Locate the cell with the specified text and output its [x, y] center coordinate. 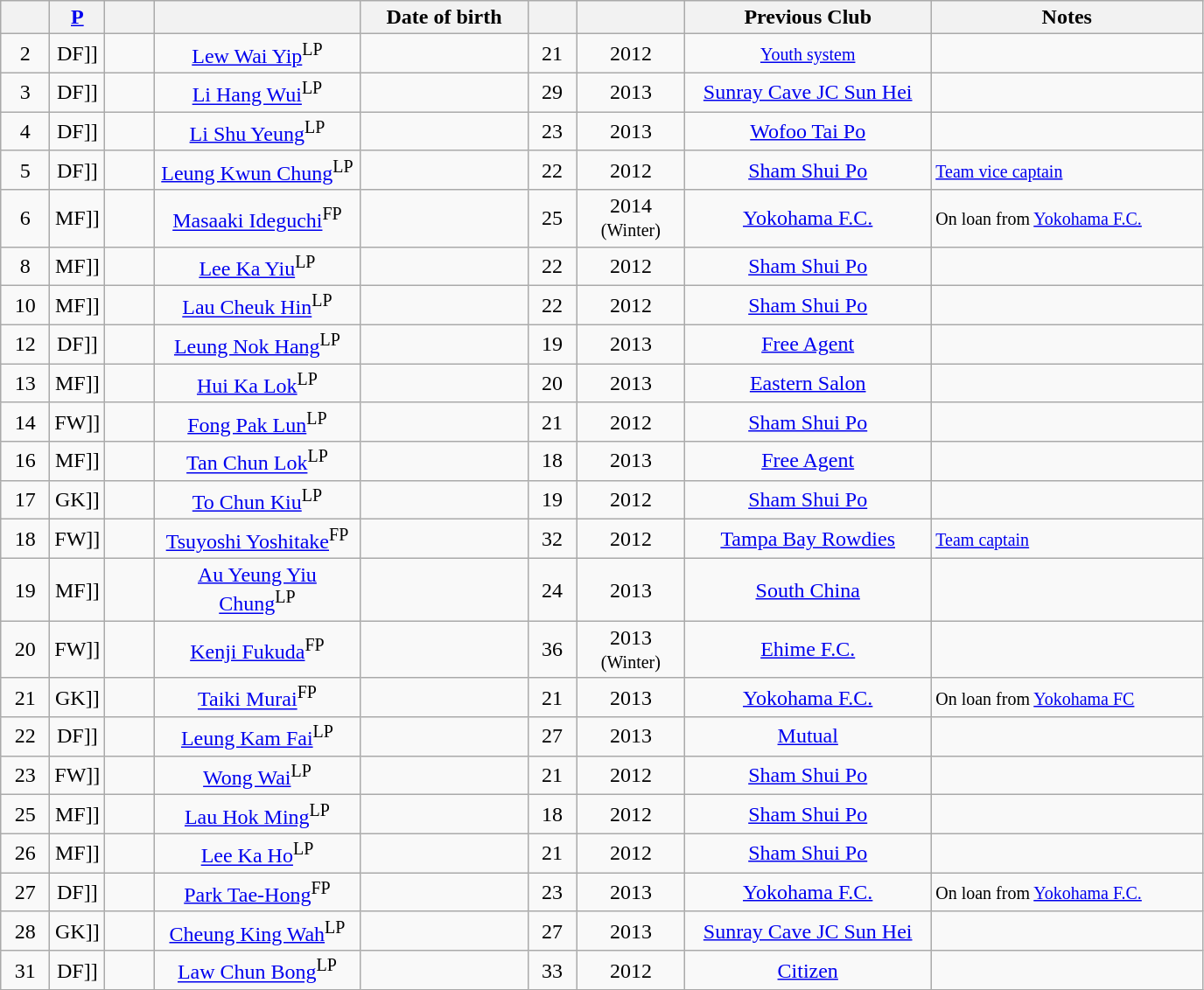
8 [25, 266]
2013 (Winter) [631, 649]
24 [552, 590]
10 [25, 306]
South China [808, 590]
26 [25, 854]
Tampa Bay Rowdies [808, 539]
Previous Club [808, 17]
Law Chun BongLP [257, 971]
Lee Ka YiuLP [257, 266]
17 [25, 500]
Notes [1067, 17]
33 [552, 971]
28 [25, 931]
Leung Nok HangLP [257, 345]
32 [552, 539]
Lau Cheuk HinLP [257, 306]
Taiki MuraiFP [257, 698]
36 [552, 649]
Youth system [808, 54]
4 [25, 131]
Wofoo Tai Po [808, 131]
Mutual [808, 736]
Kenji FukudaFP [257, 649]
P [77, 17]
Masaaki IdeguchiFP [257, 219]
Park Tae-HongFP [257, 892]
Cheung King WahLP [257, 931]
Li Hang WuiLP [257, 93]
Li Shu YeungLP [257, 131]
Wong WaiLP [257, 775]
13 [25, 383]
Date of birth [444, 17]
14 [25, 422]
31 [25, 971]
12 [25, 345]
Tan Chun LokLP [257, 462]
Leung Kwun ChungLP [257, 170]
2014 (Winter) [631, 219]
To Chun KiuLP [257, 500]
Au Yeung Yiu ChungLP [257, 590]
Leung Kam FaiLP [257, 736]
29 [552, 93]
Eastern Salon [808, 383]
Lau Hok MingLP [257, 815]
Tsuyoshi YoshitakeFP [257, 539]
Fong Pak LunLP [257, 422]
Team captain [1067, 539]
Hui Ka LokLP [257, 383]
3 [25, 93]
Team vice captain [1067, 170]
Lew Wai YipLP [257, 54]
2 [25, 54]
6 [25, 219]
16 [25, 462]
On loan from Yokohama FC [1067, 698]
Citizen [808, 971]
Ehime F.C. [808, 649]
5 [25, 170]
Lee Ka HoLP [257, 854]
